For the text-containing cell, return its midpoint in [x, y] coordinate format. 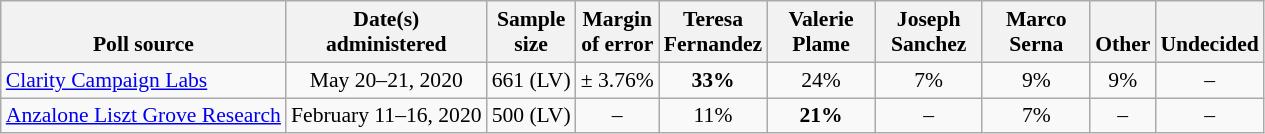
21% [821, 116]
24% [821, 80]
661 (LV) [532, 80]
Poll source [144, 32]
Undecided [1209, 32]
Clarity Campaign Labs [144, 80]
February 11–16, 2020 [386, 116]
ValeriePlame [821, 32]
± 3.76% [618, 80]
Marginof error [618, 32]
Samplesize [532, 32]
May 20–21, 2020 [386, 80]
TeresaFernandez [713, 32]
Other [1122, 32]
11% [713, 116]
Anzalone Liszt Grove Research [144, 116]
MarcoSerna [1036, 32]
500 (LV) [532, 116]
JosephSanchez [929, 32]
33% [713, 80]
Date(s)administered [386, 32]
